Search for the cell housing the specified text and yield its (x, y) center coordinate. 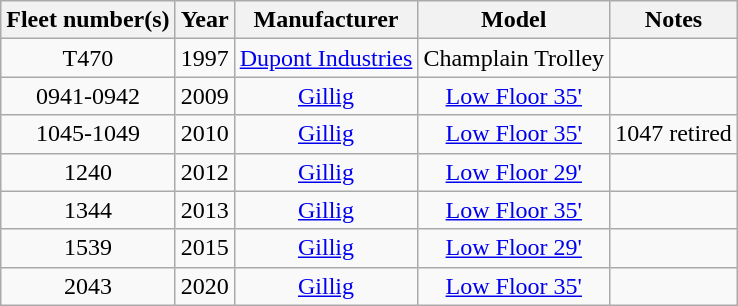
Year (204, 20)
Model (514, 20)
2013 (204, 210)
1240 (88, 172)
0941-0942 (88, 96)
1539 (88, 248)
2010 (204, 134)
2043 (88, 286)
1047 retired (674, 134)
Champlain Trolley (514, 58)
2015 (204, 248)
1045-1049 (88, 134)
Fleet number(s) (88, 20)
Notes (674, 20)
Dupont Industries (326, 58)
2012 (204, 172)
1997 (204, 58)
1344 (88, 210)
Manufacturer (326, 20)
2009 (204, 96)
T470 (88, 58)
2020 (204, 286)
